Output the (x, y) coordinate of the center of the cell containing the given text.  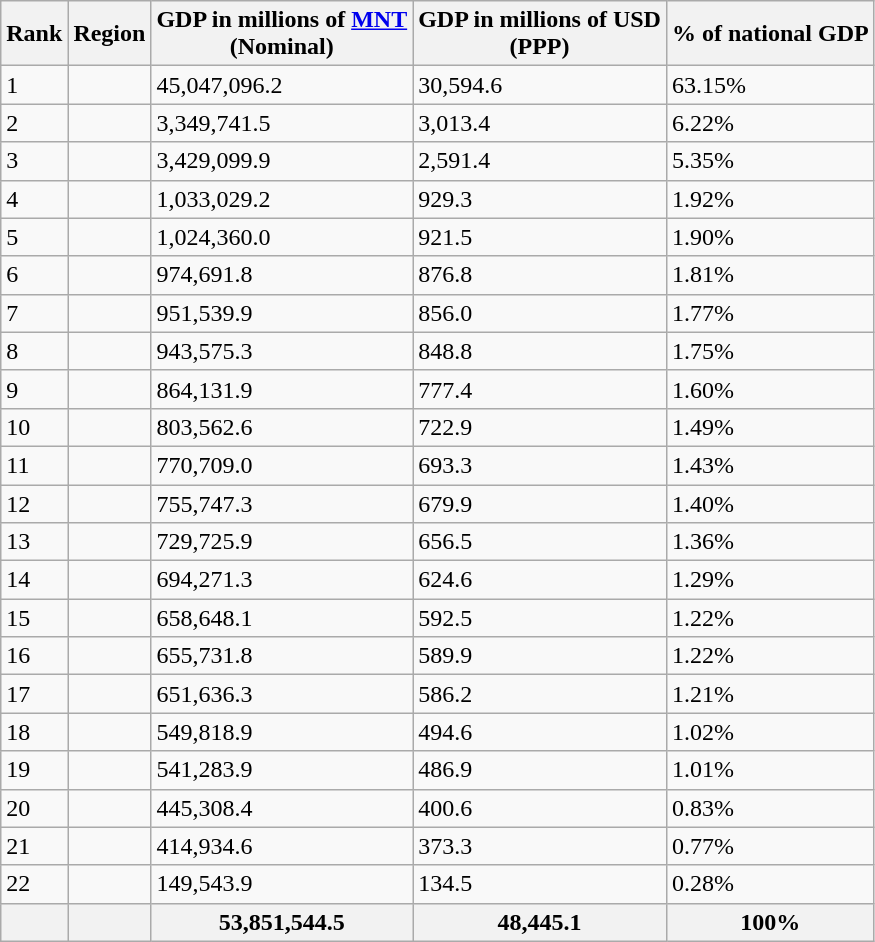
18 (34, 732)
1.43% (770, 465)
12 (34, 503)
0.77% (770, 846)
20 (34, 808)
693.3 (540, 465)
755,747.3 (282, 503)
770,709.0 (282, 465)
13 (34, 542)
0.83% (770, 808)
2 (34, 123)
3,349,741.5 (282, 123)
11 (34, 465)
22 (34, 884)
17 (34, 694)
876.8 (540, 275)
14 (34, 580)
803,562.6 (282, 427)
1.77% (770, 313)
651,636.3 (282, 694)
2,591.4 (540, 161)
1.49% (770, 427)
848.8 (540, 351)
4 (34, 199)
655,731.8 (282, 656)
6 (34, 275)
592.5 (540, 618)
15 (34, 618)
3 (34, 161)
1,033,029.2 (282, 199)
414,934.6 (282, 846)
9 (34, 389)
Rank (34, 34)
656.5 (540, 542)
48,445.1 (540, 922)
624.6 (540, 580)
1.29% (770, 580)
589.9 (540, 656)
GDP in millions of USD(PPP) (540, 34)
6.22% (770, 123)
494.6 (540, 732)
134.5 (540, 884)
445,308.4 (282, 808)
1,024,360.0 (282, 237)
5 (34, 237)
921.5 (540, 237)
929.3 (540, 199)
1.90% (770, 237)
7 (34, 313)
1.75% (770, 351)
19 (34, 770)
549,818.9 (282, 732)
694,271.3 (282, 580)
53,851,544.5 (282, 922)
8 (34, 351)
373.3 (540, 846)
10 (34, 427)
16 (34, 656)
% of national GDP (770, 34)
0.28% (770, 884)
45,047,096.2 (282, 85)
486.9 (540, 770)
63.15% (770, 85)
729,725.9 (282, 542)
1.01% (770, 770)
679.9 (540, 503)
30,594.6 (540, 85)
722.9 (540, 427)
1.21% (770, 694)
GDP in millions of MNT(Nominal) (282, 34)
974,691.8 (282, 275)
856.0 (540, 313)
586.2 (540, 694)
149,543.9 (282, 884)
1.92% (770, 199)
777.4 (540, 389)
1.60% (770, 389)
1.36% (770, 542)
400.6 (540, 808)
3,429,099.9 (282, 161)
541,283.9 (282, 770)
21 (34, 846)
3,013.4 (540, 123)
943,575.3 (282, 351)
100% (770, 922)
1.40% (770, 503)
Region (110, 34)
864,131.9 (282, 389)
1 (34, 85)
1.02% (770, 732)
5.35% (770, 161)
658,648.1 (282, 618)
951,539.9 (282, 313)
1.81% (770, 275)
